Extract the [X, Y] coordinate from the center of the cell holding the provided text.  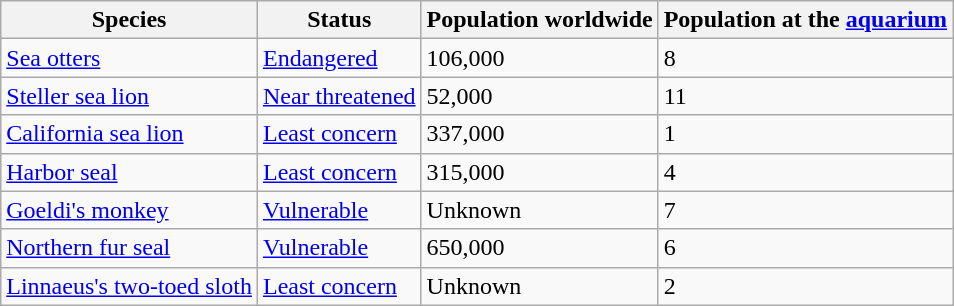
Harbor seal [130, 172]
2 [805, 286]
11 [805, 96]
Northern fur seal [130, 248]
Near threatened [339, 96]
650,000 [540, 248]
Endangered [339, 58]
Status [339, 20]
California sea lion [130, 134]
Population worldwide [540, 20]
Population at the aquarium [805, 20]
Goeldi's monkey [130, 210]
337,000 [540, 134]
8 [805, 58]
4 [805, 172]
Sea otters [130, 58]
6 [805, 248]
315,000 [540, 172]
Steller sea lion [130, 96]
52,000 [540, 96]
Linnaeus's two-toed sloth [130, 286]
7 [805, 210]
1 [805, 134]
106,000 [540, 58]
Species [130, 20]
